Provide the (x, y) coordinate of the cell's center where the given text is located.  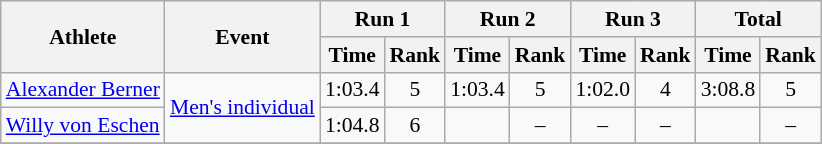
1:04.8 (352, 126)
Total (758, 19)
Willy von Eschen (83, 126)
Run 3 (632, 19)
4 (666, 90)
3:08.8 (728, 90)
Run 1 (382, 19)
Event (242, 36)
1:02.0 (602, 90)
Men's individual (242, 108)
Alexander Berner (83, 90)
6 (416, 126)
Athlete (83, 36)
Run 2 (508, 19)
